Extract the [x, y] coordinate from the center of the cell holding the provided text.  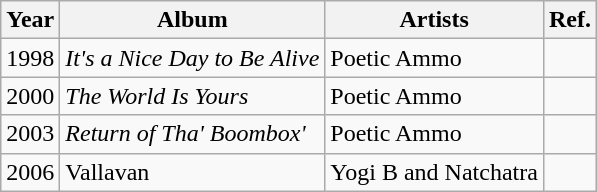
Year [30, 20]
2003 [30, 134]
Return of Tha' Boombox' [192, 134]
1998 [30, 58]
The World Is Yours [192, 96]
It's a Nice Day to Be Alive [192, 58]
Album [192, 20]
Yogi B and Natchatra [434, 172]
Vallavan [192, 172]
2000 [30, 96]
Ref. [570, 20]
Artists [434, 20]
2006 [30, 172]
